Provide the (x, y) coordinate of the cell's center where the given text is located.  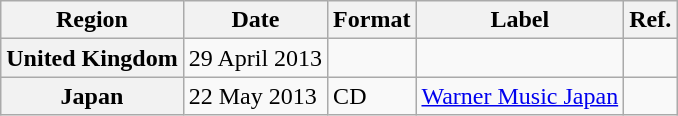
22 May 2013 (255, 96)
Ref. (650, 20)
Region (92, 20)
CD (372, 96)
Format (372, 20)
Japan (92, 96)
29 April 2013 (255, 58)
United Kingdom (92, 58)
Warner Music Japan (520, 96)
Label (520, 20)
Date (255, 20)
